Determine the (x, y) coordinate at the center of the cell enclosing the given text.  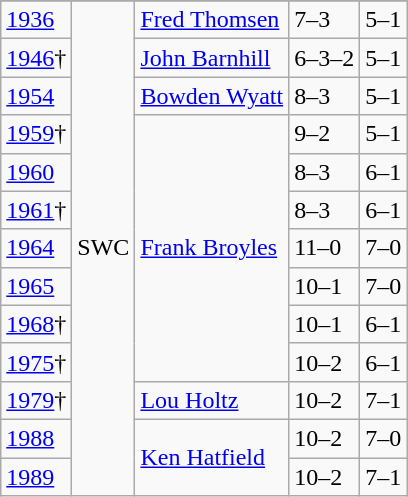
6–3–2 (324, 58)
SWC (104, 248)
1968† (36, 324)
7–3 (324, 20)
9–2 (324, 134)
1965 (36, 286)
Ken Hatfield (212, 457)
1960 (36, 172)
1946† (36, 58)
Bowden Wyatt (212, 96)
Fred Thomsen (212, 20)
1979† (36, 400)
1975† (36, 362)
1959† (36, 134)
Frank Broyles (212, 248)
1989 (36, 477)
Lou Holtz (212, 400)
1936 (36, 20)
1954 (36, 96)
1961† (36, 210)
John Barnhill (212, 58)
11–0 (324, 248)
1964 (36, 248)
1988 (36, 438)
